Search for the cell housing the specified text and yield its [x, y] center coordinate. 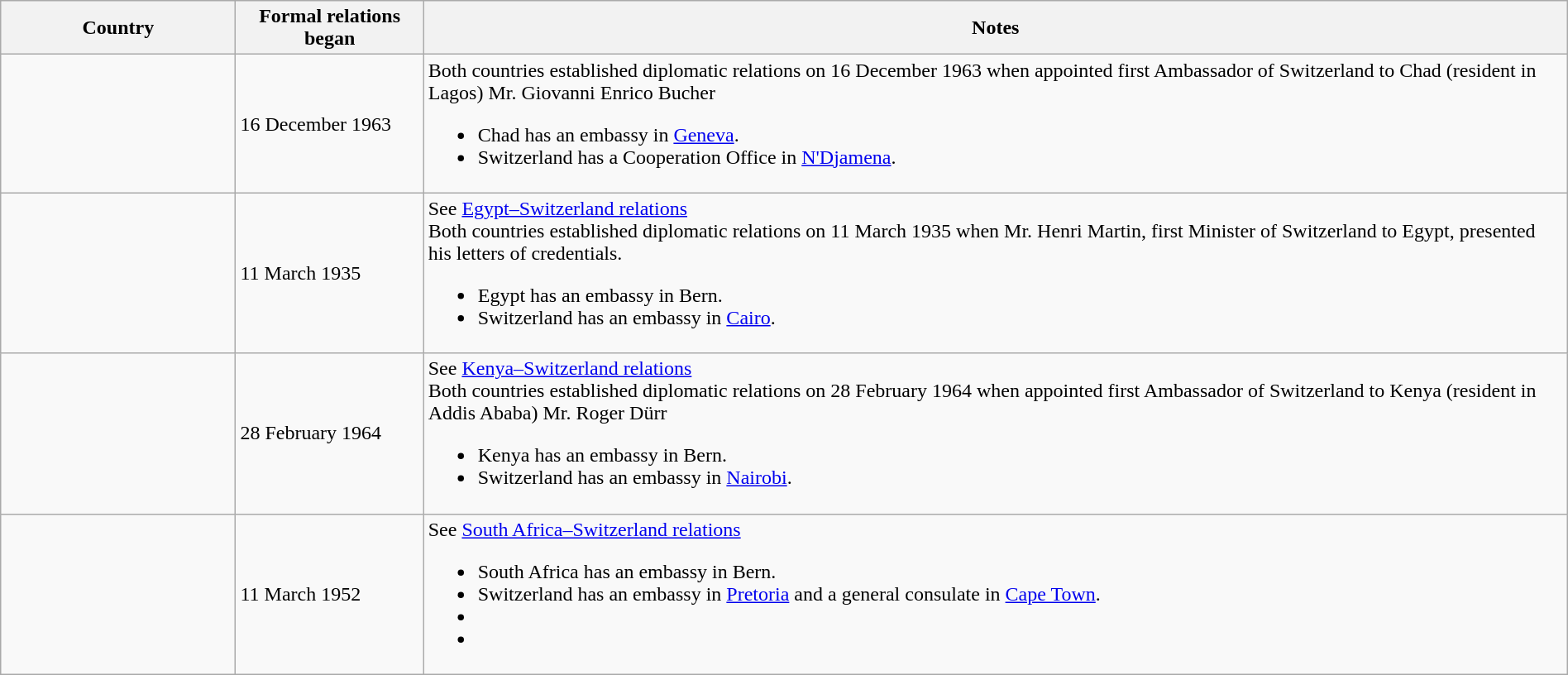
Notes [996, 28]
11 March 1935 [329, 273]
Formal relations began [329, 28]
11 March 1952 [329, 594]
16 December 1963 [329, 124]
28 February 1964 [329, 433]
Country [118, 28]
